Scan for the cell matching the given text and deliver its [x, y] coordinate at center. 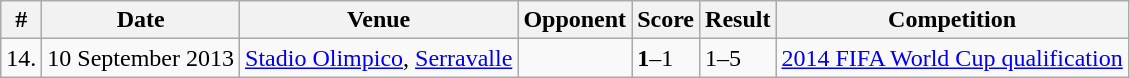
1–5 [738, 58]
14. [22, 58]
2014 FIFA World Cup qualification [952, 58]
# [22, 20]
Result [738, 20]
Date [141, 20]
Competition [952, 20]
Venue [379, 20]
Stadio Olimpico, Serravalle [379, 58]
Opponent [575, 20]
1–1 [666, 58]
Score [666, 20]
10 September 2013 [141, 58]
